Capture the cell that displays the provided text and extract its [x, y] central coordinate. 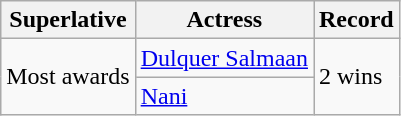
Dulquer Salmaan [224, 58]
Superlative [68, 20]
Nani [224, 96]
Record [357, 20]
2 wins [357, 77]
Actress [224, 20]
Most awards [68, 77]
